Return the (X, Y) coordinate for the center point of the cell that contains the specified text.  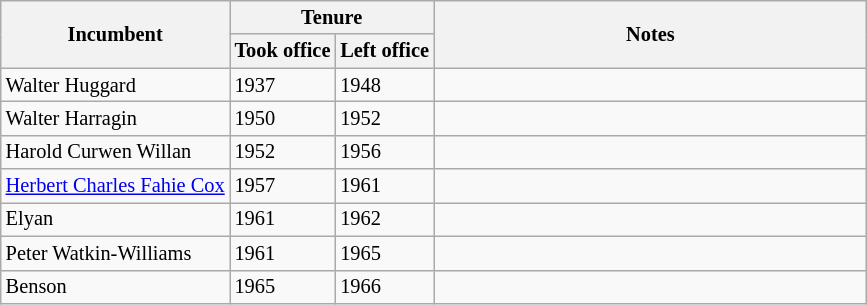
1956 (384, 152)
Incumbent (116, 34)
Walter Harragin (116, 118)
Tenure (332, 17)
1937 (283, 85)
1950 (283, 118)
Harold Curwen Willan (116, 152)
1957 (283, 186)
1962 (384, 219)
Notes (650, 34)
Elyan (116, 219)
Took office (283, 51)
Peter Watkin-Williams (116, 253)
Left office (384, 51)
1948 (384, 85)
1966 (384, 287)
Herbert Charles Fahie Cox (116, 186)
Walter Huggard (116, 85)
Benson (116, 287)
